Return [X, Y] of the center of cell containing provided text 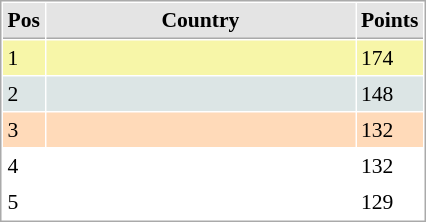
5 [24, 201]
129 [390, 201]
Country [200, 21]
3 [24, 129]
Pos [24, 21]
148 [390, 93]
1 [24, 57]
174 [390, 57]
Points [390, 21]
2 [24, 93]
4 [24, 165]
